Pinpoint the cell where the given text exists, returning its (x, y) midpoint coordinate. 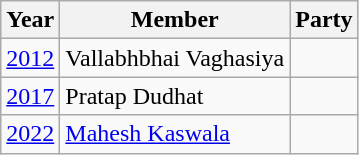
Party (324, 20)
Year (30, 20)
2022 (30, 134)
Pratap Dudhat (175, 96)
2012 (30, 58)
2017 (30, 96)
Member (175, 20)
Mahesh Kaswala (175, 134)
Vallabhbhai Vaghasiya (175, 58)
